Provide the [X, Y] coordinate of the cell's center where the given text is located.  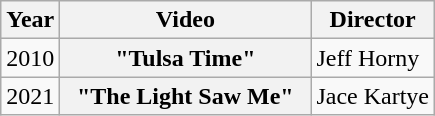
Year [30, 20]
2010 [30, 58]
Jace Kartye [373, 96]
Video [186, 20]
"The Light Saw Me" [186, 96]
"Tulsa Time" [186, 58]
2021 [30, 96]
Director [373, 20]
Jeff Horny [373, 58]
